Find where the given text appears and provide that cell's center as (x, y) coordinate. 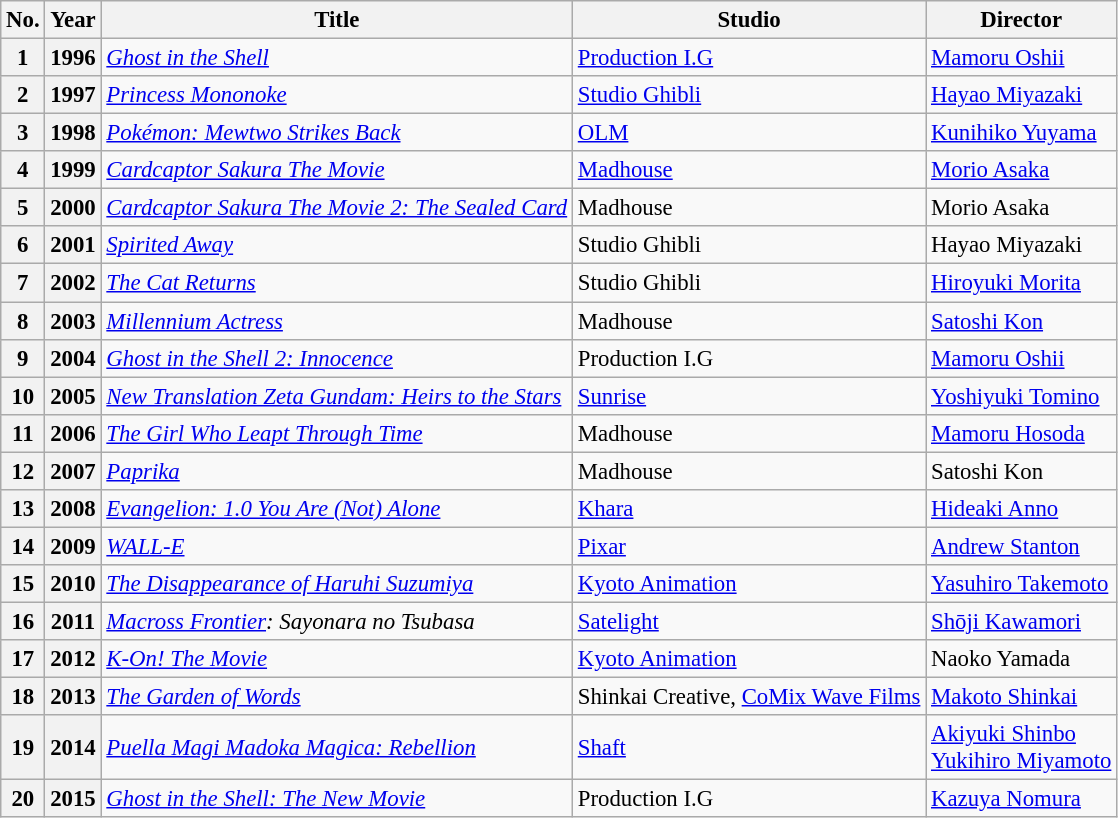
15 (23, 584)
Shōji Kawamori (1022, 621)
Cardcaptor Sakura The Movie 2: The Sealed Card (336, 208)
2008 (73, 509)
Pixar (748, 546)
Ghost in the Shell: The New Movie (336, 799)
2009 (73, 546)
The Disappearance of Haruhi Suzumiya (336, 584)
Naoko Yamada (1022, 659)
1996 (73, 58)
Evangelion: 1.0 You Are (Not) Alone (336, 509)
Akiyuki ShinboYukihiro Miyamoto (1022, 748)
Andrew Stanton (1022, 546)
The Cat Returns (336, 283)
Spirited Away (336, 245)
2 (23, 95)
K-On! The Movie (336, 659)
2000 (73, 208)
2003 (73, 321)
16 (23, 621)
Puella Magi Madoka Magica: Rebellion (336, 748)
The Girl Who Leapt Through Time (336, 433)
19 (23, 748)
Shaft (748, 748)
12 (23, 471)
Millennium Actress (336, 321)
2014 (73, 748)
8 (23, 321)
14 (23, 546)
Hideaki Anno (1022, 509)
No. (23, 20)
3 (23, 133)
Title (336, 20)
Yoshiyuki Tomino (1022, 396)
2001 (73, 245)
2007 (73, 471)
Hiroyuki Morita (1022, 283)
5 (23, 208)
2010 (73, 584)
18 (23, 697)
2005 (73, 396)
2011 (73, 621)
OLM (748, 133)
20 (23, 799)
1 (23, 58)
1997 (73, 95)
Studio (748, 20)
2002 (73, 283)
4 (23, 170)
13 (23, 509)
2012 (73, 659)
Paprika (336, 471)
Macross Frontier: Sayonara no Tsubasa (336, 621)
Mamoru Hosoda (1022, 433)
Princess Mononoke (336, 95)
2004 (73, 358)
1998 (73, 133)
Cardcaptor Sakura The Movie (336, 170)
2015 (73, 799)
10 (23, 396)
17 (23, 659)
2013 (73, 697)
11 (23, 433)
Sunrise (748, 396)
6 (23, 245)
7 (23, 283)
Pokémon: Mewtwo Strikes Back (336, 133)
Makoto Shinkai (1022, 697)
Khara (748, 509)
Kunihiko Yuyama (1022, 133)
1999 (73, 170)
Satelight (748, 621)
Shinkai Creative, CoMix Wave Films (748, 697)
Ghost in the Shell 2: Innocence (336, 358)
The Garden of Words (336, 697)
Ghost in the Shell (336, 58)
Yasuhiro Takemoto (1022, 584)
9 (23, 358)
Year (73, 20)
WALL-E (336, 546)
Kazuya Nomura (1022, 799)
Director (1022, 20)
New Translation Zeta Gundam: Heirs to the Stars (336, 396)
2006 (73, 433)
